Return the [x, y] coordinate for the center point of the cell that contains the specified text.  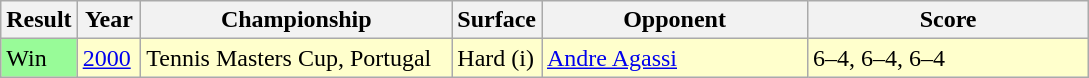
Tennis Masters Cup, Portugal [296, 58]
Year [109, 20]
6–4, 6–4, 6–4 [948, 58]
Championship [296, 20]
Andre Agassi [675, 58]
Result [39, 20]
Hard (i) [497, 58]
Win [39, 58]
Surface [497, 20]
Score [948, 20]
Opponent [675, 20]
2000 [109, 58]
